Return the (X, Y) coordinate for the center point of the cell that contains the specified text.  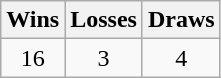
16 (33, 58)
Losses (104, 20)
3 (104, 58)
4 (181, 58)
Draws (181, 20)
Wins (33, 20)
